Output the [X, Y] coordinate of the center of the cell containing the given text.  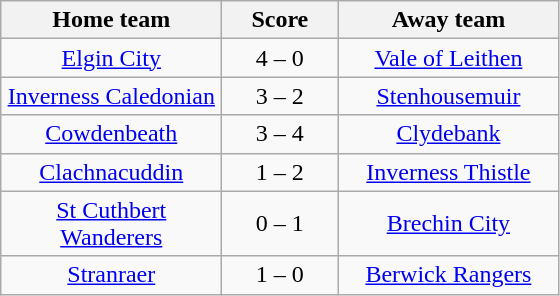
Cowdenbeath [112, 134]
St Cuthbert Wanderers [112, 224]
Clydebank [448, 134]
Inverness Caledonian [112, 96]
0 – 1 [280, 224]
4 – 0 [280, 58]
3 – 2 [280, 96]
Clachnacuddin [112, 172]
Brechin City [448, 224]
Stranraer [112, 275]
Home team [112, 20]
Elgin City [112, 58]
Stenhousemuir [448, 96]
3 – 4 [280, 134]
Inverness Thistle [448, 172]
Berwick Rangers [448, 275]
Score [280, 20]
1 – 0 [280, 275]
1 – 2 [280, 172]
Away team [448, 20]
Vale of Leithen [448, 58]
